Identify which cell holds the provided text, then report its [X, Y] central coordinate. 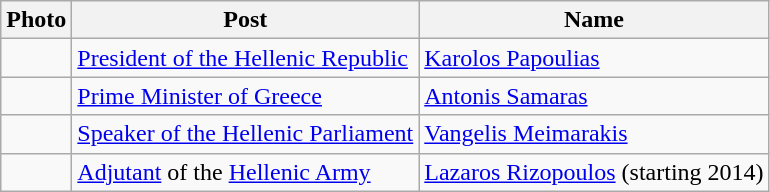
Speaker of the Hellenic Parliament [246, 134]
Name [594, 20]
Photo [36, 20]
President of the Hellenic Republic [246, 58]
Karolos Papoulias [594, 58]
Antonis Samaras [594, 96]
Lazaros Rizopoulos (starting 2014) [594, 172]
Vangelis Meimarakis [594, 134]
Prime Minister of Greece [246, 96]
Adjutant of the Hellenic Army [246, 172]
Post [246, 20]
